Provide the (X, Y) coordinate of the cell's center where the given text is located.  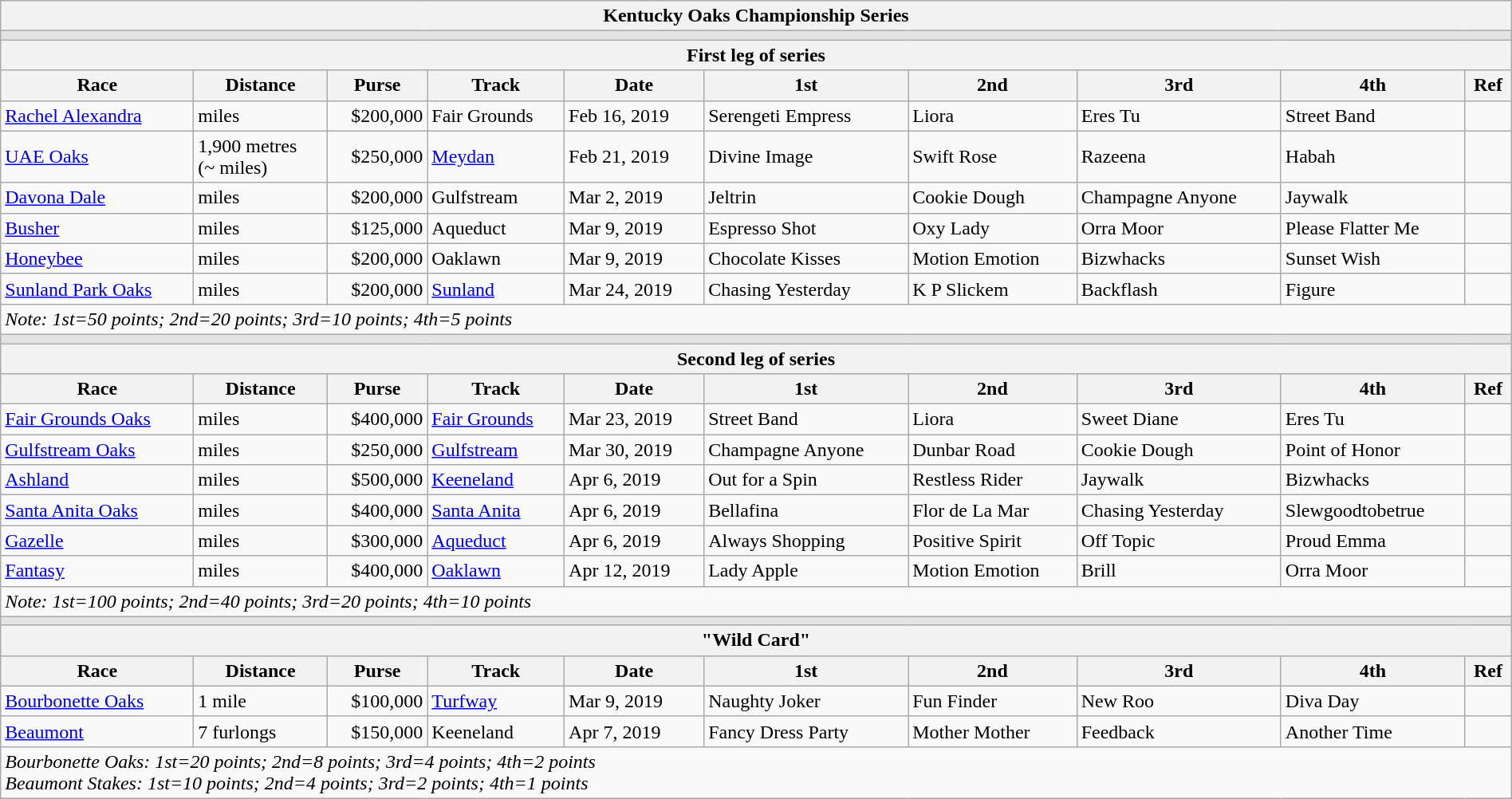
Kentucky Oaks Championship Series (756, 16)
Brill (1179, 571)
Another Time (1372, 731)
Santa Anita Oaks (97, 510)
Gulfstream Oaks (97, 450)
Restless Rider (992, 480)
Honeybee (97, 258)
"Wild Card" (756, 640)
Dunbar Road (992, 450)
Mar 30, 2019 (635, 450)
Razeena (1179, 156)
Beaumont (97, 731)
Espresso Shot (806, 228)
Please Flatter Me (1372, 228)
K P Slickem (992, 289)
Apr 7, 2019 (635, 731)
Bellafina (806, 510)
$150,000 (376, 731)
Diva Day (1372, 701)
Naughty Joker (806, 701)
Chocolate Kisses (806, 258)
First leg of series (756, 55)
Apr 12, 2019 (635, 571)
Habah (1372, 156)
Ashland (97, 480)
1 mile (261, 701)
Out for a Spin (806, 480)
Feedback (1179, 731)
Mar 2, 2019 (635, 198)
Serengeti Empress (806, 116)
Slewgoodtobetrue (1372, 510)
Lady Apple (806, 571)
Note: 1st=100 points; 2nd=40 points; 3rd=20 points; 4th=10 points (756, 601)
Proud Emma (1372, 541)
Swift Rose (992, 156)
Fun Finder (992, 701)
Turfway (496, 701)
Meydan (496, 156)
Oxy Lady (992, 228)
Figure (1372, 289)
Mar 23, 2019 (635, 419)
Fantasy (97, 571)
Backflash (1179, 289)
Jeltrin (806, 198)
Mother Mother (992, 731)
Sweet Diane (1179, 419)
New Roo (1179, 701)
Feb 16, 2019 (635, 116)
Fancy Dress Party (806, 731)
Sunset Wish (1372, 258)
Sunland Park Oaks (97, 289)
$500,000 (376, 480)
Off Topic (1179, 541)
7 furlongs (261, 731)
$125,000 (376, 228)
Feb 21, 2019 (635, 156)
Davona Dale (97, 198)
Fair Grounds Oaks (97, 419)
Positive Spirit (992, 541)
Flor de La Mar (992, 510)
Note: 1st=50 points; 2nd=20 points; 3rd=10 points; 4th=5 points (756, 319)
UAE Oaks (97, 156)
Mar 24, 2019 (635, 289)
Busher (97, 228)
Rachel Alexandra (97, 116)
$300,000 (376, 541)
Second leg of series (756, 358)
Sunland (496, 289)
Gazelle (97, 541)
$100,000 (376, 701)
Divine Image (806, 156)
Bourbonette Oaks: 1st=20 points; 2nd=8 points; 3rd=4 points; 4th=2 points Beaumont Stakes: 1st=10 points; 2nd=4 points; 3rd=2 points; 4th=1 points (756, 772)
Always Shopping (806, 541)
Santa Anita (496, 510)
1,900 metres(~ miles) (261, 156)
Point of Honor (1372, 450)
Bourbonette Oaks (97, 701)
